Output the (X, Y) coordinate of the center of the cell containing the given text.  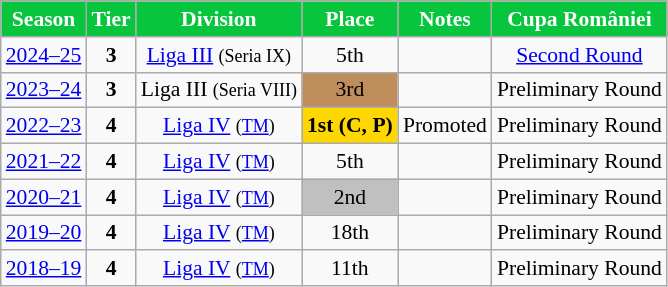
Division (219, 19)
18th (350, 233)
11th (350, 269)
1st (C, P) (350, 126)
Notes (445, 19)
Season (44, 19)
Promoted (445, 126)
2021–22 (44, 162)
2024–25 (44, 55)
2020–21 (44, 197)
Tier (110, 19)
Cupa României (580, 19)
Liga III (Seria IX) (219, 55)
2023–24 (44, 90)
2018–19 (44, 269)
Second Round (580, 55)
2nd (350, 197)
2019–20 (44, 233)
Place (350, 19)
2022–23 (44, 126)
3rd (350, 90)
Liga III (Seria VIII) (219, 90)
